Determine the [X, Y] coordinate at the center of the cell enclosing the given text.  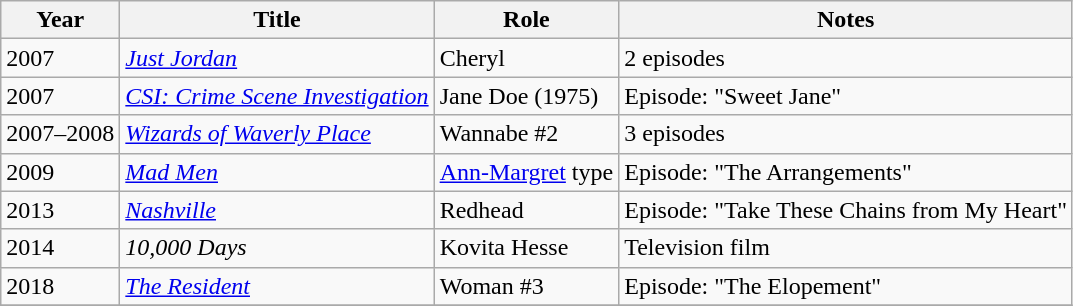
2009 [60, 172]
2018 [60, 286]
Jane Doe (1975) [526, 96]
Wannabe #2 [526, 134]
Television film [846, 248]
2014 [60, 248]
Episode: "Take These Chains from My Heart" [846, 210]
Title [277, 20]
3 episodes [846, 134]
2013 [60, 210]
Ann-Margret type [526, 172]
The Resident [277, 286]
2007–2008 [60, 134]
Year [60, 20]
Wizards of Waverly Place [277, 134]
Role [526, 20]
Mad Men [277, 172]
Episode: "Sweet Jane" [846, 96]
CSI: Crime Scene Investigation [277, 96]
Cheryl [526, 58]
Just Jordan [277, 58]
10,000 Days [277, 248]
Episode: "The Arrangements" [846, 172]
2 episodes [846, 58]
Redhead [526, 210]
Woman #3 [526, 286]
Kovita Hesse [526, 248]
Notes [846, 20]
Nashville [277, 210]
Episode: "The Elopement" [846, 286]
